From the cell containing the given text, extract its center point as [X, Y] coordinate. 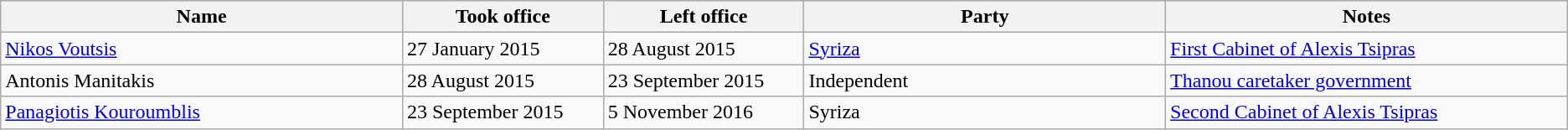
Second Cabinet of Alexis Tsipras [1367, 112]
5 November 2016 [704, 112]
Left office [704, 17]
Thanou caretaker government [1367, 81]
Name [202, 17]
Antonis Manitakis [202, 81]
Took office [503, 17]
Panagiotis Kouroumblis [202, 112]
Nikos Voutsis [202, 49]
Independent [985, 81]
27 January 2015 [503, 49]
Notes [1367, 17]
First Cabinet of Alexis Tsipras [1367, 49]
Party [985, 17]
